Detect which cell encompasses the target text, then output its (x, y) center coordinate. 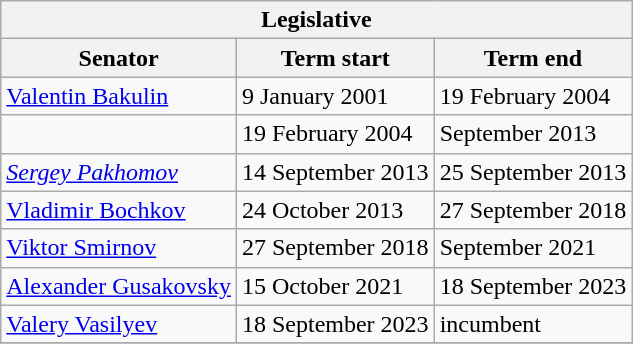
9 January 2001 (335, 96)
September 2021 (533, 248)
Valentin Bakulin (119, 96)
24 October 2013 (335, 210)
25 September 2013 (533, 172)
September 2013 (533, 134)
Alexander Gusakovsky (119, 286)
Sergey Pakhomov (119, 172)
Vladimir Bochkov (119, 210)
Term end (533, 58)
incumbent (533, 324)
15 October 2021 (335, 286)
Viktor Smirnov (119, 248)
Senator (119, 58)
Legislative (316, 20)
14 September 2013 (335, 172)
Term start (335, 58)
Valery Vasilyev (119, 324)
